Detect which cell encompasses the target text, then output its [x, y] center coordinate. 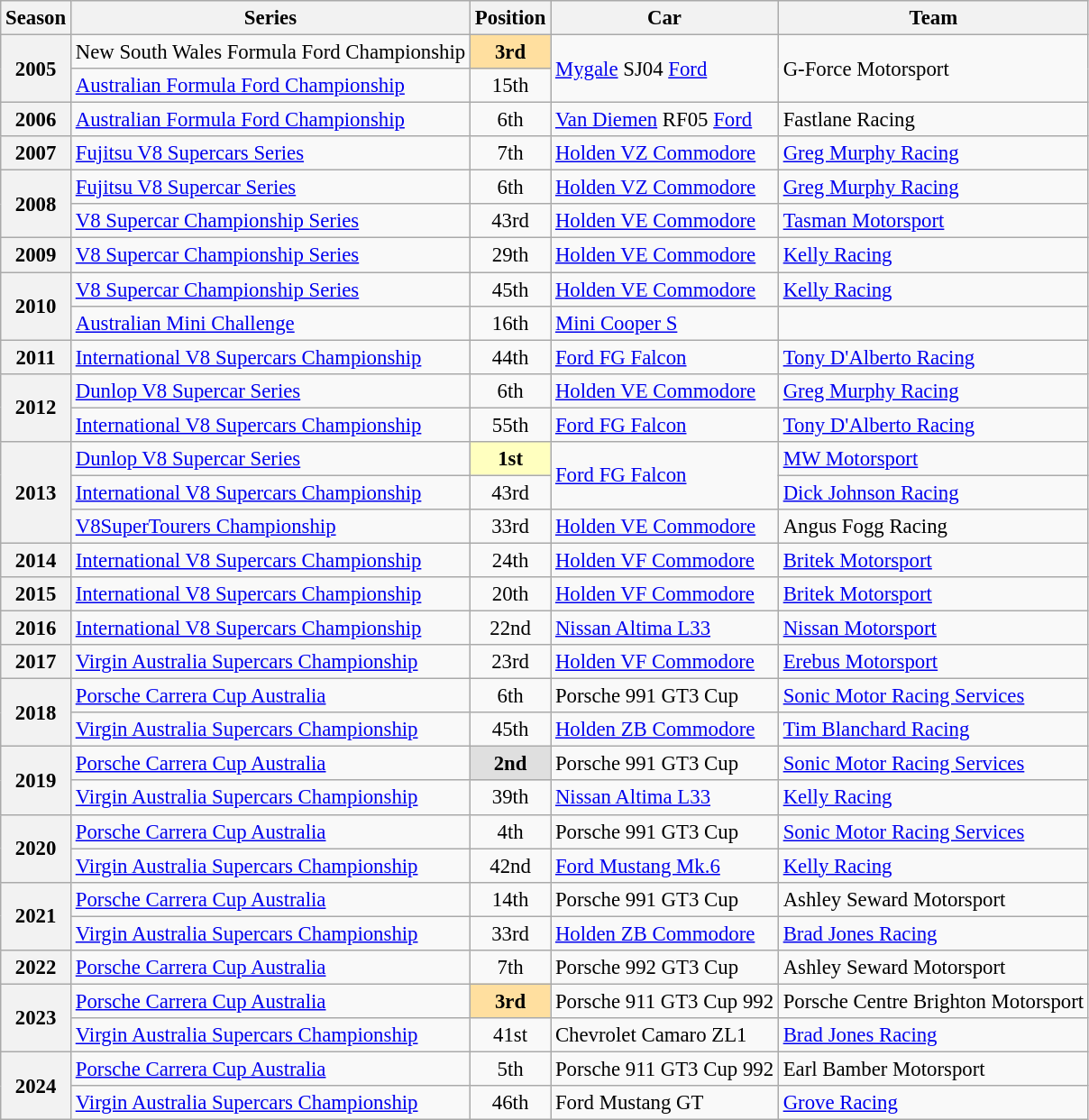
Car [665, 18]
Chevrolet Camaro ZL1 [665, 1035]
Tasman Motorsport [933, 221]
2006 [36, 120]
Erebus Motorsport [933, 662]
Mygale SJ04 Ford [665, 69]
20th [510, 594]
Position [510, 18]
Fastlane Racing [933, 120]
2016 [36, 629]
2005 [36, 69]
Van Diemen RF05 Ford [665, 120]
Fujitsu V8 Supercar Series [270, 188]
2007 [36, 153]
39th [510, 798]
55th [510, 425]
2022 [36, 968]
Mini Cooper S [665, 323]
2024 [36, 1086]
Fujitsu V8 Supercars Series [270, 153]
MW Motorsport [933, 459]
41st [510, 1035]
2020 [36, 848]
Season [36, 18]
G-Force Motorsport [933, 69]
2009 [36, 255]
2012 [36, 408]
Porsche Centre Brighton Motorsport [933, 1001]
29th [510, 255]
46th [510, 1103]
Australian Mini Challenge [270, 323]
2021 [36, 916]
14th [510, 899]
22nd [510, 629]
Team [933, 18]
5th [510, 1069]
15th [510, 86]
2015 [36, 594]
Series [270, 18]
44th [510, 357]
2023 [36, 1017]
1st [510, 459]
2008 [36, 204]
2010 [36, 307]
2013 [36, 492]
Ford Mustang GT [665, 1103]
Porsche 992 GT3 Cup [665, 968]
24th [510, 560]
2011 [36, 357]
Earl Bamber Motorsport [933, 1069]
New South Wales Formula Ford Championship [270, 52]
Grove Racing [933, 1103]
Angus Fogg Racing [933, 527]
Ford Mustang Mk.6 [665, 866]
2014 [36, 560]
2019 [36, 781]
Tim Blanchard Racing [933, 730]
2nd [510, 764]
4th [510, 831]
2017 [36, 662]
23rd [510, 662]
V8SuperTourers Championship [270, 527]
Nissan Motorsport [933, 629]
Dick Johnson Racing [933, 492]
2018 [36, 712]
42nd [510, 866]
16th [510, 323]
